Extract the [X, Y] coordinate from the center of the cell holding the provided text.  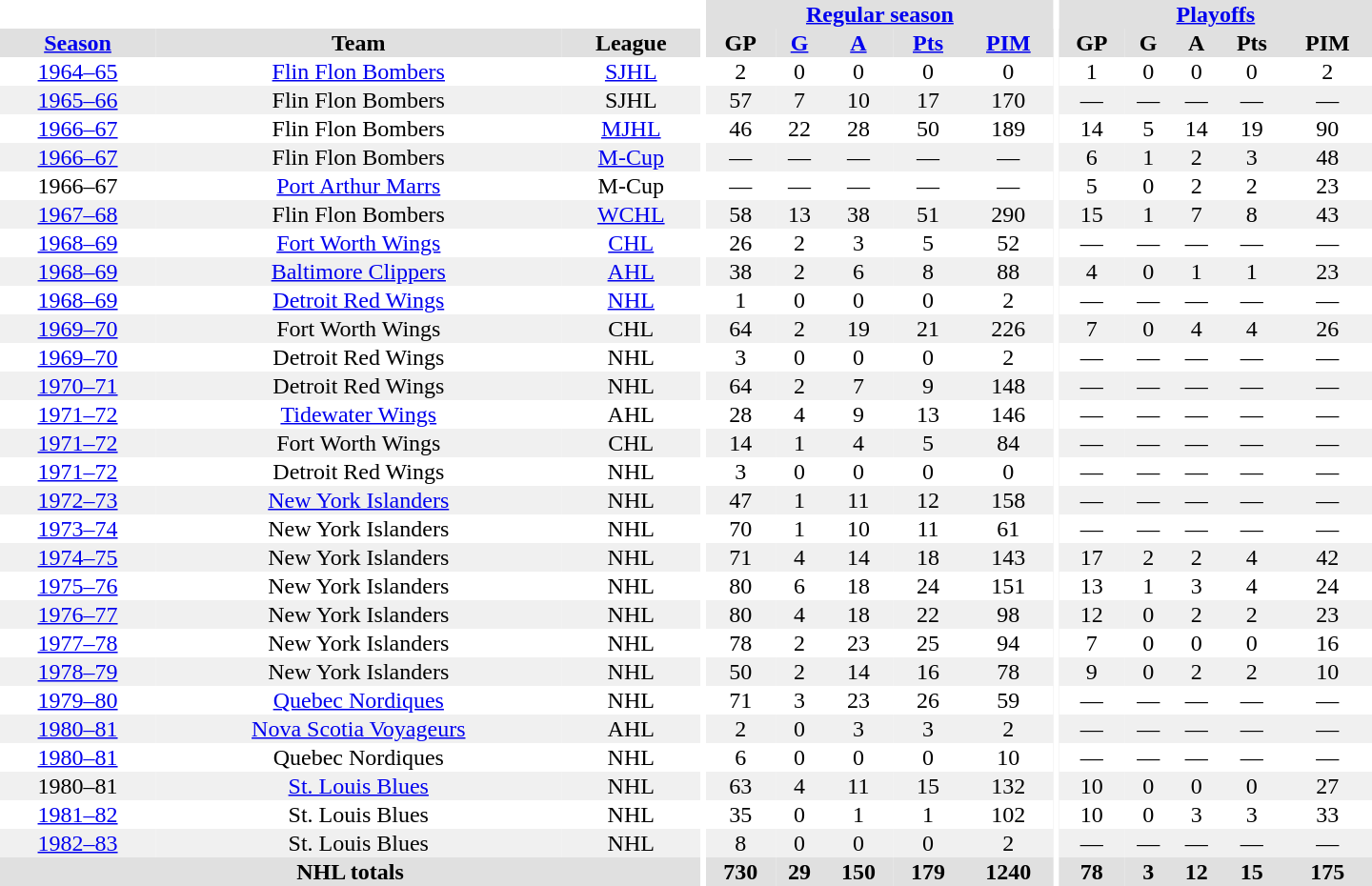
1973–74 [78, 529]
WCHL [631, 214]
21 [928, 329]
Nova Scotia Voyageurs [358, 729]
88 [1009, 272]
59 [1009, 700]
46 [741, 129]
Season [78, 43]
35 [741, 815]
170 [1009, 100]
1979–80 [78, 700]
1981–82 [78, 815]
Tidewater Wings [358, 414]
League [631, 43]
27 [1328, 786]
1967–68 [78, 214]
84 [1009, 443]
1972–73 [78, 500]
1964–65 [78, 71]
1977–78 [78, 643]
90 [1328, 129]
143 [1009, 557]
63 [741, 786]
290 [1009, 214]
94 [1009, 643]
29 [800, 872]
MJHL [631, 129]
98 [1009, 614]
132 [1009, 786]
52 [1009, 243]
61 [1009, 529]
158 [1009, 500]
226 [1009, 329]
57 [741, 100]
70 [741, 529]
1240 [1009, 872]
1982–83 [78, 843]
175 [1328, 872]
150 [857, 872]
189 [1009, 129]
151 [1009, 586]
1970–71 [78, 386]
1978–79 [78, 672]
1974–75 [78, 557]
48 [1328, 157]
51 [928, 214]
58 [741, 214]
Playoffs [1216, 14]
1976–77 [78, 614]
148 [1009, 386]
179 [928, 872]
Port Arthur Marrs [358, 186]
102 [1009, 815]
25 [928, 643]
730 [741, 872]
43 [1328, 214]
Team [358, 43]
1975–76 [78, 586]
NHL totals [351, 872]
47 [741, 500]
Regular season [880, 14]
Baltimore Clippers [358, 272]
33 [1328, 815]
1965–66 [78, 100]
42 [1328, 557]
146 [1009, 414]
